Provide the [x, y] coordinate of the cell's center where the given text is located.  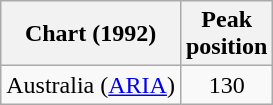
130 [226, 85]
Peakposition [226, 34]
Australia (ARIA) [91, 85]
Chart (1992) [91, 34]
